Pinpoint the cell where the given text exists, returning its (x, y) midpoint coordinate. 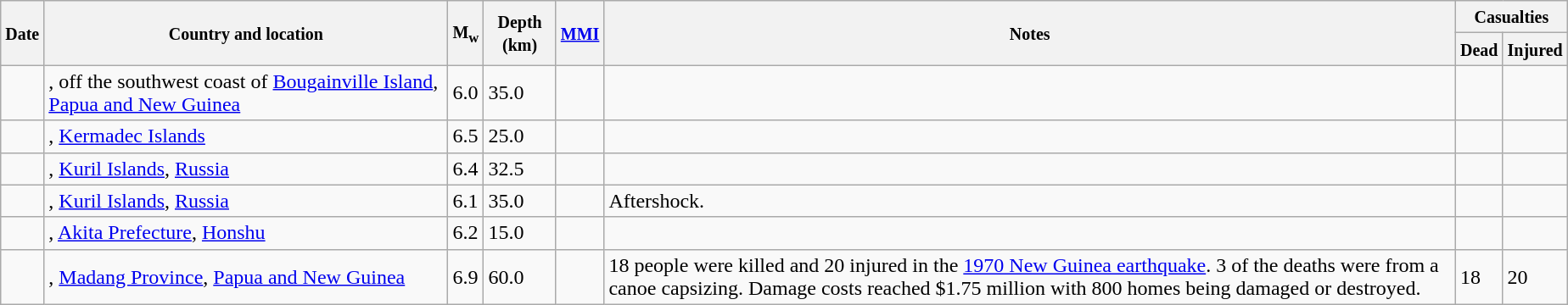
Aftershock. (1030, 201)
6.5 (466, 136)
, Akita Prefecture, Honshu (246, 233)
Date (22, 33)
Country and location (246, 33)
6.0 (466, 93)
6.9 (466, 276)
6.4 (466, 169)
Injured (1535, 49)
6.2 (466, 233)
Mw (466, 33)
Dead (1479, 49)
60.0 (519, 276)
Notes (1030, 33)
, Kermadec Islands (246, 136)
6.1 (466, 201)
15.0 (519, 233)
, Madang Province, Papua and New Guinea (246, 276)
, off the southwest coast of Bougainville Island, Papua and New Guinea (246, 93)
25.0 (519, 136)
Depth (km) (519, 33)
20 (1535, 276)
32.5 (519, 169)
MMI (580, 33)
18 (1479, 276)
Casualties (1511, 17)
